Capture the cell that displays the provided text and extract its [x, y] central coordinate. 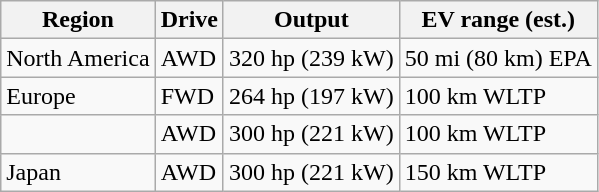
Europe [78, 96]
EV range (est.) [498, 20]
Japan [78, 172]
150 km WLTP [498, 172]
North America [78, 58]
320 hp (239 kW) [311, 58]
Drive [189, 20]
264 hp (197 kW) [311, 96]
Output [311, 20]
50 mi (80 km) EPA [498, 58]
FWD [189, 96]
Region [78, 20]
